Pinpoint the cell where the given text exists, returning its (X, Y) midpoint coordinate. 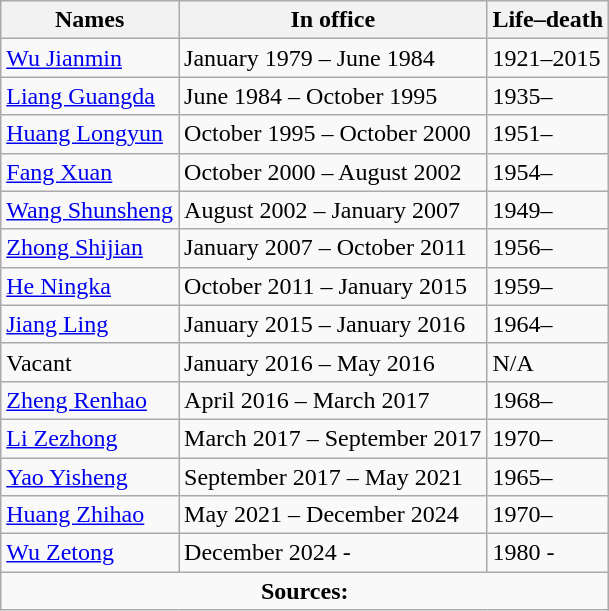
Huang Longyun (90, 134)
1964– (548, 324)
In office (333, 20)
Zheng Renhao (90, 400)
1921–2015 (548, 58)
Sources: (305, 591)
1959– (548, 286)
1968– (548, 400)
Fang Xuan (90, 172)
Huang Zhihao (90, 515)
October 1995 – October 2000 (333, 134)
Liang Guangda (90, 96)
1980 - (548, 553)
N/A (548, 362)
Li Zezhong (90, 438)
May 2021 – December 2024 (333, 515)
1949– (548, 210)
Wu Jianmin (90, 58)
He Ningka (90, 286)
January 2007 – October 2011 (333, 248)
Zhong Shijian (90, 248)
1956– (548, 248)
October 2000 – August 2002 (333, 172)
Wang Shunsheng (90, 210)
June 1984 – October 1995 (333, 96)
March 2017 – September 2017 (333, 438)
1935– (548, 96)
1965– (548, 477)
Names (90, 20)
January 2015 – January 2016 (333, 324)
January 1979 – June 1984 (333, 58)
Life–death (548, 20)
December 2024 - (333, 553)
Vacant (90, 362)
Jiang Ling (90, 324)
Wu Zetong (90, 553)
1951– (548, 134)
1954– (548, 172)
January 2016 – May 2016 (333, 362)
October 2011 – January 2015 (333, 286)
Yao Yisheng (90, 477)
September 2017 – May 2021 (333, 477)
August 2002 – January 2007 (333, 210)
April 2016 – March 2017 (333, 400)
